Detect which cell encompasses the target text, then output its (X, Y) center coordinate. 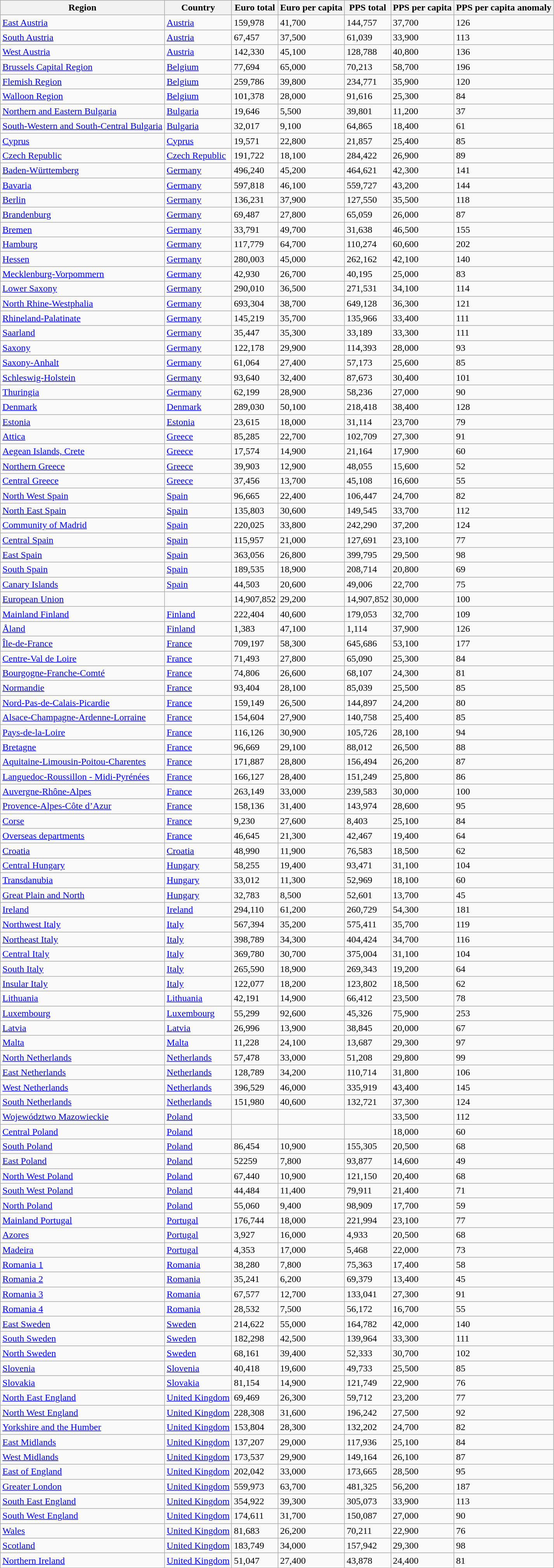
12,900 (311, 466)
27,500 (422, 1413)
46,000 (311, 1087)
32,700 (422, 614)
39,800 (311, 82)
140,758 (367, 718)
Northern Ireland (82, 1560)
151,980 (255, 1102)
25,000 (422, 274)
Baden-Württemberg (82, 170)
Aegean Islands, Crete (82, 451)
132,202 (367, 1427)
110,714 (367, 1072)
128 (504, 407)
4,353 (255, 1250)
Provence-Alpes-Côte d’Azur (82, 806)
West Austria (82, 52)
155 (504, 230)
14,600 (422, 1161)
42,930 (255, 274)
33,800 (311, 525)
31,700 (311, 1516)
24,400 (422, 1560)
Brandenburg (82, 215)
135,966 (367, 318)
Greater London (82, 1486)
260,729 (367, 910)
Euro total (255, 8)
52,333 (367, 1353)
110,274 (367, 244)
52,969 (367, 880)
53,100 (422, 643)
37,456 (255, 481)
11,400 (311, 1191)
60,600 (422, 244)
19,600 (311, 1368)
Community of Madrid (82, 525)
101,378 (255, 96)
93,471 (367, 865)
North West Poland (82, 1176)
61,039 (367, 37)
35,900 (422, 82)
128,788 (367, 52)
33,791 (255, 230)
396,529 (255, 1087)
39,400 (311, 1353)
North West England (82, 1413)
58,300 (311, 643)
26,900 (422, 155)
East Spain (82, 555)
114 (504, 289)
122,077 (255, 984)
66,412 (367, 998)
33,012 (255, 880)
399,795 (367, 555)
56,172 (367, 1309)
34,000 (311, 1545)
29,100 (311, 747)
220,025 (255, 525)
127,691 (367, 540)
61 (504, 126)
119 (504, 925)
22,000 (422, 1250)
Romania 3 (82, 1294)
182,298 (255, 1338)
43,400 (422, 1087)
PPS total (367, 8)
96,665 (255, 496)
55,299 (255, 1013)
294,110 (255, 910)
58 (504, 1265)
42,191 (255, 998)
North Poland (82, 1206)
17,574 (255, 451)
28,800 (311, 762)
404,424 (367, 939)
133,041 (367, 1294)
Mecklenburg-Vorpommern (82, 274)
Canary Islands (82, 584)
17,700 (422, 1206)
121,749 (367, 1383)
20,400 (422, 1176)
136 (504, 52)
496,240 (255, 170)
649,128 (367, 303)
179,053 (367, 614)
Walloon Region (82, 96)
East Midlands (82, 1442)
62,199 (255, 392)
122,178 (255, 348)
32,017 (255, 126)
92,600 (311, 1013)
Normandie (82, 688)
142,330 (255, 52)
398,789 (255, 939)
242,290 (367, 525)
37,300 (422, 1102)
17,900 (422, 451)
3,927 (255, 1235)
46,500 (422, 230)
South Poland (82, 1146)
Attica (82, 437)
75,900 (422, 1013)
21,400 (422, 1191)
34,700 (422, 939)
Northern Greece (82, 466)
88 (504, 747)
4,933 (367, 1235)
151,249 (367, 777)
263,149 (255, 791)
11,900 (311, 850)
42,000 (422, 1324)
28,600 (422, 806)
177 (504, 643)
58,700 (422, 67)
36,500 (311, 289)
32,783 (255, 895)
Pays-de-la-Loire (82, 732)
173,537 (255, 1457)
58,236 (367, 392)
105,726 (367, 732)
31,600 (311, 1413)
136,231 (255, 200)
Languedoc-Roussillon - Midi-Pyrénées (82, 777)
208,714 (367, 570)
35,241 (255, 1279)
159,149 (255, 703)
196,242 (367, 1413)
45,200 (311, 170)
70,213 (367, 67)
144,757 (367, 23)
166,127 (255, 777)
Northwest Italy (82, 925)
174,611 (255, 1516)
67,457 (255, 37)
21,000 (311, 540)
South West Poland (82, 1191)
38,280 (255, 1265)
81,683 (255, 1531)
26,300 (311, 1398)
121,150 (367, 1176)
12,700 (311, 1294)
128,789 (255, 1072)
5,468 (367, 1250)
PPS per capita anomaly (504, 8)
158,136 (255, 806)
202,042 (255, 1472)
137,207 (255, 1442)
Centre-Val de Loire (82, 659)
141 (504, 170)
7,500 (311, 1309)
Alsace-Champagne-Ardenne-Lorraine (82, 718)
89 (504, 155)
Mainland Finland (82, 614)
259,786 (255, 82)
28,300 (311, 1427)
74,806 (255, 673)
171,887 (255, 762)
67,440 (255, 1176)
115,957 (255, 540)
34,300 (311, 939)
North Rhine-Westphalia (82, 303)
Bretagne (82, 747)
36,300 (422, 303)
102,709 (367, 437)
116 (504, 939)
Great Plain and North (82, 895)
176,744 (255, 1220)
464,621 (367, 170)
38,700 (311, 303)
65,059 (367, 215)
202 (504, 244)
17,400 (422, 1265)
26,000 (422, 215)
78 (504, 998)
290,010 (255, 289)
284,422 (367, 155)
West Midlands (82, 1457)
21,857 (367, 141)
Central Poland (82, 1132)
27,900 (311, 718)
Transdanubia (82, 880)
59,712 (367, 1398)
181 (504, 910)
32,400 (311, 377)
183,749 (255, 1545)
222,404 (255, 614)
173,665 (367, 1472)
86 (504, 777)
19,646 (255, 111)
37,200 (422, 525)
354,922 (255, 1501)
29,800 (422, 1058)
Flemish Region (82, 82)
94 (504, 732)
9,230 (255, 821)
69 (504, 570)
150,087 (367, 1516)
Åland (82, 629)
65,000 (311, 67)
East of England (82, 1472)
101 (504, 377)
239,583 (367, 791)
145,219 (255, 318)
86,454 (255, 1146)
Lower Saxony (82, 289)
23,700 (422, 422)
120 (504, 82)
67,577 (255, 1294)
109 (504, 614)
11,200 (422, 111)
253 (504, 1013)
Euro per capita (311, 8)
South-Western and South-Central Bulgaria (82, 126)
71 (504, 1191)
Azores (82, 1235)
39,801 (367, 111)
38,845 (367, 1028)
9,400 (311, 1206)
93,640 (255, 377)
159,978 (255, 23)
29,200 (311, 599)
45,108 (367, 481)
16,700 (422, 1309)
96,669 (255, 747)
123,802 (367, 984)
16,000 (311, 1235)
Bourgogne-Franche-Comté (82, 673)
30,600 (311, 510)
33,700 (422, 510)
42,300 (422, 170)
71,493 (255, 659)
280,003 (255, 259)
81,154 (255, 1383)
93 (504, 348)
South Netherlands (82, 1102)
6,200 (311, 1279)
187 (504, 1486)
597,818 (255, 185)
18,400 (422, 126)
9,100 (311, 126)
35,200 (311, 925)
11,228 (255, 1043)
East Netherlands (82, 1072)
5,500 (311, 111)
Scotland (82, 1545)
35,500 (422, 200)
87,673 (367, 377)
Saxony-Anhalt (82, 362)
156,494 (367, 762)
1,114 (367, 629)
289,030 (255, 407)
93,877 (367, 1161)
48,055 (367, 466)
127,550 (367, 200)
Mainland Portugal (82, 1220)
23,200 (422, 1398)
PPS per capita (422, 8)
13,687 (367, 1043)
34,100 (422, 289)
149,164 (367, 1457)
139,964 (367, 1338)
116,126 (255, 732)
Rhineland-Palatinate (82, 318)
49,700 (311, 230)
Nord-Pas-de-Calais-Picardie (82, 703)
92 (504, 1413)
Schleswig-Holstein (82, 377)
15,600 (422, 466)
79,911 (367, 1191)
214,622 (255, 1324)
North East England (82, 1398)
67 (504, 1028)
19,200 (422, 969)
70,211 (367, 1531)
26,996 (255, 1028)
305,073 (367, 1501)
50,100 (311, 407)
13,900 (311, 1028)
29,000 (311, 1442)
52259 (255, 1161)
559,973 (255, 1486)
49,006 (367, 584)
83 (504, 274)
117,936 (367, 1442)
51,047 (255, 1560)
269,343 (367, 969)
45,000 (311, 259)
143,974 (367, 806)
61,200 (311, 910)
65,090 (367, 659)
North Sweden (82, 1353)
48,990 (255, 850)
228,308 (255, 1413)
Central Greece (82, 481)
Romania 1 (82, 1265)
85,285 (255, 437)
375,004 (367, 954)
154,604 (255, 718)
43,200 (422, 185)
South Italy (82, 969)
189,535 (255, 570)
East Austria (82, 23)
559,727 (367, 185)
37,500 (311, 37)
Auvergne-Rhône-Alpes (82, 791)
34,200 (311, 1072)
567,394 (255, 925)
8,403 (367, 821)
Region (82, 8)
28,400 (311, 777)
North West Spain (82, 496)
24,100 (311, 1043)
23,500 (422, 998)
39,300 (311, 1501)
132,721 (367, 1102)
23,615 (255, 422)
Overseas departments (82, 836)
57,173 (367, 362)
33,189 (367, 333)
Romania 4 (82, 1309)
40,418 (255, 1368)
98,909 (367, 1206)
54,300 (422, 910)
97 (504, 1043)
106,447 (367, 496)
59 (504, 1206)
Hessen (82, 259)
153,804 (255, 1427)
234,771 (367, 82)
55,060 (255, 1206)
South Spain (82, 570)
149,545 (367, 510)
218,418 (367, 407)
262,162 (367, 259)
77,694 (255, 67)
45,326 (367, 1013)
44,503 (255, 584)
64,865 (367, 126)
35,300 (311, 333)
17,000 (311, 1250)
Romania 2 (82, 1279)
26,800 (311, 555)
58,255 (255, 865)
Insular Italy (82, 984)
363,056 (255, 555)
191,722 (255, 155)
145 (504, 1087)
68,161 (255, 1353)
Bremen (82, 230)
68,107 (367, 673)
144 (504, 185)
Corse (82, 821)
40,195 (367, 274)
164,782 (367, 1324)
South West England (82, 1516)
26,600 (311, 673)
51,208 (367, 1058)
75 (504, 584)
369,780 (255, 954)
24,300 (422, 673)
11,300 (311, 880)
69,487 (255, 215)
Aquitaine-Limousin-Poitou-Charentes (82, 762)
135,803 (255, 510)
61,064 (255, 362)
35,447 (255, 333)
33,400 (422, 318)
Northeast Italy (82, 939)
East Poland (82, 1161)
33,500 (422, 1117)
28,500 (422, 1472)
196 (504, 67)
22,400 (311, 496)
31,800 (422, 1072)
79 (504, 422)
30,400 (422, 377)
24,200 (422, 703)
21,164 (367, 451)
99 (504, 1058)
44,484 (255, 1191)
40,800 (422, 52)
118 (504, 200)
37 (504, 111)
Central Hungary (82, 865)
73 (504, 1250)
41,700 (311, 23)
North East Spain (82, 510)
575,411 (367, 925)
63,700 (311, 1486)
265,590 (255, 969)
42,467 (367, 836)
117,779 (255, 244)
Northern and Eastern Bulgaria (82, 111)
South Austria (82, 37)
28,532 (255, 1309)
49 (504, 1161)
39,903 (255, 466)
693,304 (255, 303)
South Sweden (82, 1338)
1,383 (255, 629)
56,200 (422, 1486)
85,039 (367, 688)
106 (504, 1072)
144,897 (367, 703)
East Sweden (82, 1324)
42,100 (422, 259)
Madeira (82, 1250)
69,379 (367, 1279)
69,469 (255, 1398)
45,100 (311, 52)
157,942 (367, 1545)
19,571 (255, 141)
88,012 (367, 747)
13,400 (422, 1279)
Wales (82, 1531)
121 (504, 303)
20,000 (422, 1028)
26,100 (422, 1457)
European Union (82, 599)
52 (504, 466)
709,197 (255, 643)
481,325 (367, 1486)
Berlin (82, 200)
North Netherlands (82, 1058)
335,919 (367, 1087)
93,404 (255, 688)
Thuringia (82, 392)
271,531 (367, 289)
Country (198, 8)
Bavaria (82, 185)
Saarland (82, 333)
21,300 (311, 836)
80 (504, 703)
West Netherlands (82, 1087)
South East England (82, 1501)
38,400 (422, 407)
22,800 (311, 141)
18,200 (311, 984)
75,363 (367, 1265)
102 (504, 1353)
645,686 (367, 643)
Île-de-France (82, 643)
Hamburg (82, 244)
Central Spain (82, 540)
155,305 (367, 1146)
31,638 (367, 230)
25,800 (422, 777)
8,500 (311, 895)
49,733 (367, 1368)
Central Italy (82, 954)
27,600 (311, 821)
31,400 (311, 806)
Brussels Capital Region (82, 67)
20,800 (422, 570)
25,600 (422, 362)
64,700 (311, 244)
76,583 (367, 850)
114,393 (367, 348)
26,700 (311, 274)
55,000 (311, 1324)
46,100 (311, 185)
16,600 (422, 481)
52,601 (367, 895)
47,100 (311, 629)
30,900 (311, 732)
28,900 (311, 392)
221,994 (367, 1220)
Saxony (82, 348)
37,700 (422, 23)
42,500 (311, 1338)
43,878 (367, 1560)
91,616 (367, 96)
29,500 (422, 555)
31,114 (367, 422)
20,600 (311, 584)
46,645 (255, 836)
Województwo Mazowieckie (82, 1117)
Yorkshire and the Humber (82, 1427)
57,478 (255, 1058)
